Detect which cell encompasses the target text, then output its [X, Y] center coordinate. 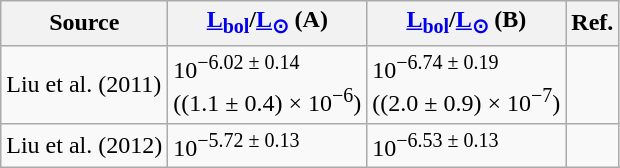
10−6.02 ± 0.14((1.1 ± 0.4) × 10−6) [268, 84]
10−6.53 ± 0.13 [466, 146]
10−5.72 ± 0.13 [268, 146]
Ref. [592, 23]
Liu et al. (2011) [84, 84]
Lbol/L⊙ (A) [268, 23]
10−6.74 ± 0.19((2.0 ± 0.9) × 10−7) [466, 84]
Lbol/L⊙ (B) [466, 23]
Liu et al. (2012) [84, 146]
Source [84, 23]
